Extract the [X, Y] coordinate from the center of the cell holding the provided text.  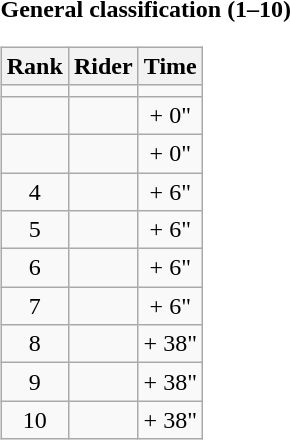
7 [34, 306]
Rank [34, 66]
9 [34, 382]
8 [34, 344]
Time [170, 66]
Rider [103, 66]
6 [34, 268]
10 [34, 420]
4 [34, 191]
5 [34, 230]
